Return the [X, Y] coordinate for the center point of the cell that contains the specified text.  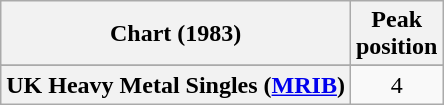
Peakposition [396, 34]
UK Heavy Metal Singles (MRIB) [176, 85]
Chart (1983) [176, 34]
4 [396, 85]
